From the cell containing the given text, extract its center point as [X, Y] coordinate. 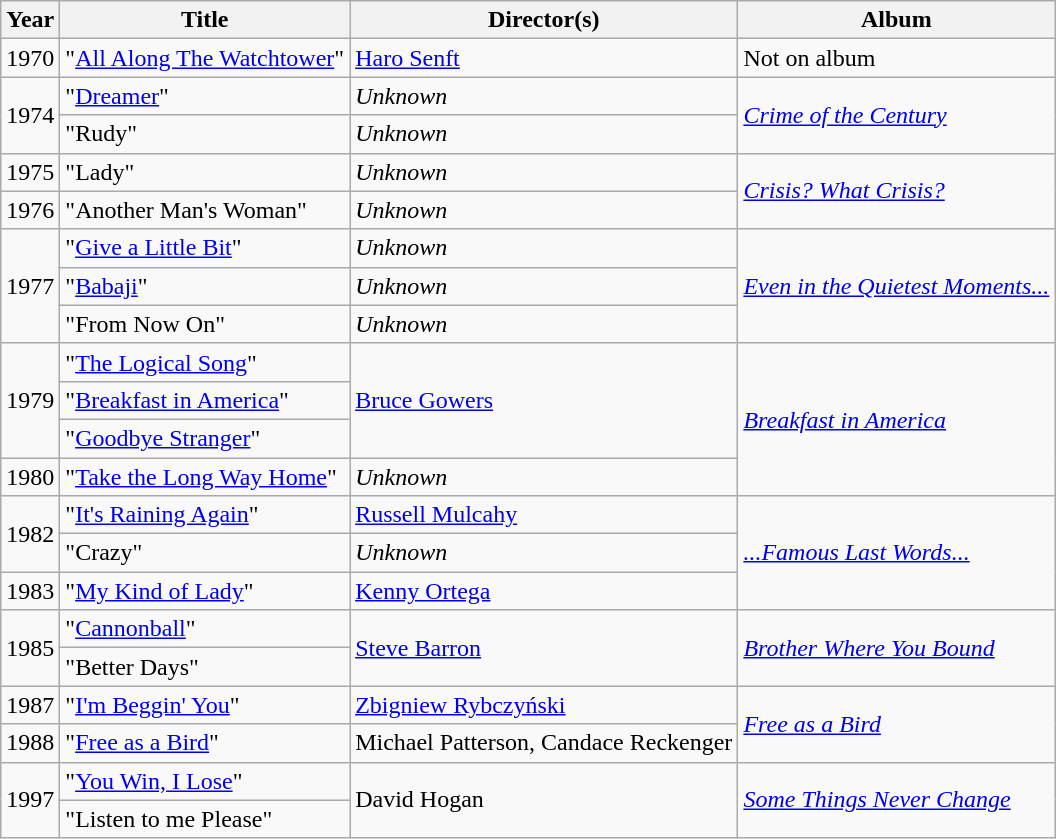
"I'm Beggin' You" [205, 705]
"Goodbye Stranger" [205, 438]
"You Win, I Lose" [205, 781]
1985 [30, 648]
1997 [30, 800]
1970 [30, 58]
Brother Where You Bound [896, 648]
Haro Senft [544, 58]
Michael Patterson, Candace Reckenger [544, 743]
"Listen to me Please" [205, 819]
Crime of the Century [896, 115]
"My Kind of Lady" [205, 591]
"Give a Little Bit" [205, 248]
"Babaji" [205, 286]
Title [205, 20]
"The Logical Song" [205, 362]
1979 [30, 400]
Free as a Bird [896, 724]
Russell Mulcahy [544, 515]
"It's Raining Again" [205, 515]
"Another Man's Woman" [205, 210]
Year [30, 20]
Steve Barron [544, 648]
"Rudy" [205, 134]
"Crazy" [205, 553]
Bruce Gowers [544, 400]
Not on album [896, 58]
1980 [30, 477]
"Breakfast in America" [205, 400]
1988 [30, 743]
1982 [30, 534]
David Hogan [544, 800]
Even in the Quietest Moments... [896, 286]
Breakfast in America [896, 419]
"Dreamer" [205, 96]
Album [896, 20]
Zbigniew Rybczyński [544, 705]
"From Now On" [205, 324]
"Better Days" [205, 667]
Some Things Never Change [896, 800]
...Famous Last Words... [896, 553]
"All Along The Watchtower" [205, 58]
"Cannonball" [205, 629]
Crisis? What Crisis? [896, 191]
"Free as a Bird" [205, 743]
Kenny Ortega [544, 591]
1987 [30, 705]
1977 [30, 286]
1975 [30, 172]
1976 [30, 210]
1983 [30, 591]
"Take the Long Way Home" [205, 477]
"Lady" [205, 172]
Director(s) [544, 20]
1974 [30, 115]
